Find where the given text appears and provide that cell's center as (x, y) coordinate. 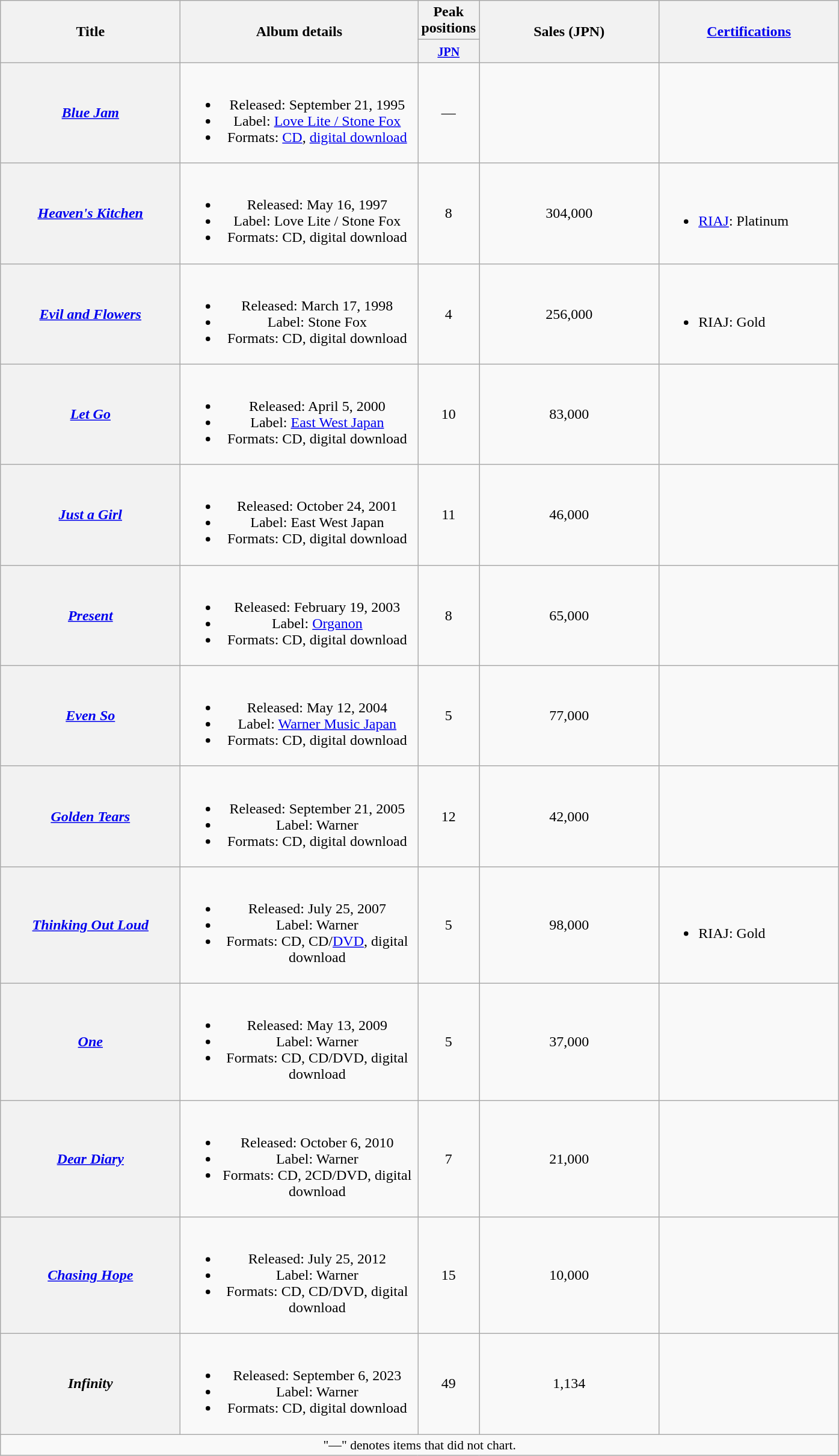
Album details (300, 31)
11 (449, 515)
Released: March 17, 1998 Label: Stone FoxFormats: CD, digital download (300, 314)
42,000 (569, 816)
One (90, 1041)
77,000 (569, 716)
10 (449, 414)
10,000 (569, 1276)
Released: May 13, 2009 Label: WarnerFormats: CD, CD/DVD, digital download (300, 1041)
Released: September 21, 2005 Label: WarnerFormats: CD, digital download (300, 816)
12 (449, 816)
7 (449, 1158)
98,000 (569, 925)
Present (90, 615)
Thinking Out Loud (90, 925)
256,000 (569, 314)
46,000 (569, 515)
Peak positions (449, 20)
Just a Girl (90, 515)
Even So (90, 716)
Released: February 19, 2003 Label: OrganonFormats: CD, digital download (300, 615)
Let Go (90, 414)
83,000 (569, 414)
49 (449, 1384)
Released: July 25, 2007 Label: WarnerFormats: CD, CD/DVD, digital download (300, 925)
Released: May 12, 2004 Label: Warner Music JapanFormats: CD, digital download (300, 716)
Released: July 25, 2012 Label: WarnerFormats: CD, CD/DVD, digital download (300, 1276)
Certifications (749, 31)
4 (449, 314)
Released: September 6, 2023Label: WarnerFormats: CD, digital download (300, 1384)
65,000 (569, 615)
37,000 (569, 1041)
Title (90, 31)
Sales (JPN) (569, 31)
304,000 (569, 213)
JPN (449, 51)
Golden Tears (90, 816)
Released: April 5, 2000 Label: East West JapanFormats: CD, digital download (300, 414)
1,134 (569, 1384)
— (449, 113)
Released: October 24, 2001 Label: East West JapanFormats: CD, digital download (300, 515)
Infinity (90, 1384)
Released: October 6, 2010 Label: WarnerFormats: CD, 2CD/DVD, digital download (300, 1158)
"—" denotes items that did not chart. (420, 1445)
Dear Diary (90, 1158)
Blue Jam (90, 113)
Chasing Hope (90, 1276)
RIAJ: Platinum (749, 213)
Heaven's Kitchen (90, 213)
Released: September 21, 1995 Label: Love Lite / Stone FoxFormats: CD, digital download (300, 113)
Evil and Flowers (90, 314)
21,000 (569, 1158)
15 (449, 1276)
Released: May 16, 1997 Label: Love Lite / Stone FoxFormats: CD, digital download (300, 213)
